Provide the (x, y) coordinate of the cell's center where the given text is located.  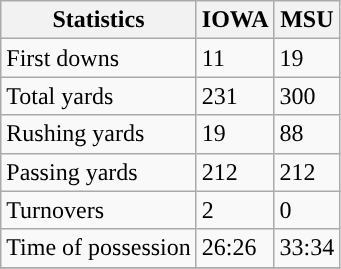
2 (235, 210)
Turnovers (99, 210)
First downs (99, 58)
Statistics (99, 20)
33:34 (307, 248)
Rushing yards (99, 134)
231 (235, 96)
11 (235, 58)
Time of possession (99, 248)
IOWA (235, 20)
26:26 (235, 248)
Passing yards (99, 172)
88 (307, 134)
0 (307, 210)
300 (307, 96)
Total yards (99, 96)
MSU (307, 20)
